Detect which cell encompasses the target text, then output its (X, Y) center coordinate. 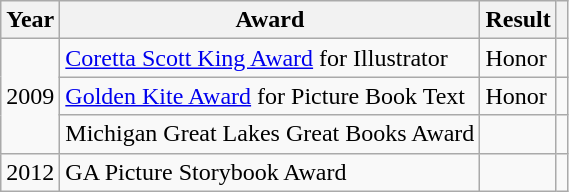
Result (518, 20)
GA Picture Storybook Award (270, 172)
2009 (30, 96)
Award (270, 20)
Golden Kite Award for Picture Book Text (270, 96)
Michigan Great Lakes Great Books Award (270, 134)
2012 (30, 172)
Year (30, 20)
Coretta Scott King Award for Illustrator (270, 58)
